Return the (x, y) coordinate for the center point of the cell that contains the specified text.  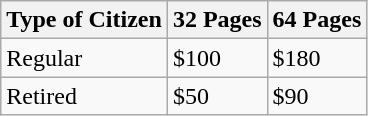
$90 (317, 96)
64 Pages (317, 20)
$180 (317, 58)
Type of Citizen (84, 20)
Retired (84, 96)
32 Pages (217, 20)
$50 (217, 96)
$100 (217, 58)
Regular (84, 58)
